For the text-containing cell, return its midpoint in (x, y) coordinate format. 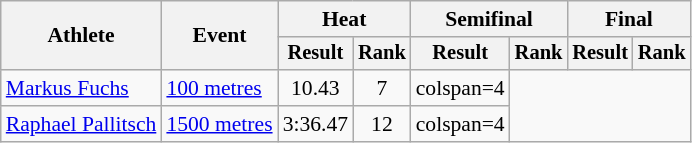
Event (219, 36)
7 (382, 88)
Heat (344, 19)
10.43 (316, 88)
Raphael Pallitsch (82, 124)
Markus Fuchs (82, 88)
12 (382, 124)
3:36.47 (316, 124)
Final (628, 19)
Athlete (82, 36)
100 metres (219, 88)
Semifinal (490, 19)
1500 metres (219, 124)
